Provide the (X, Y) coordinate of the cell's center where the given text is located.  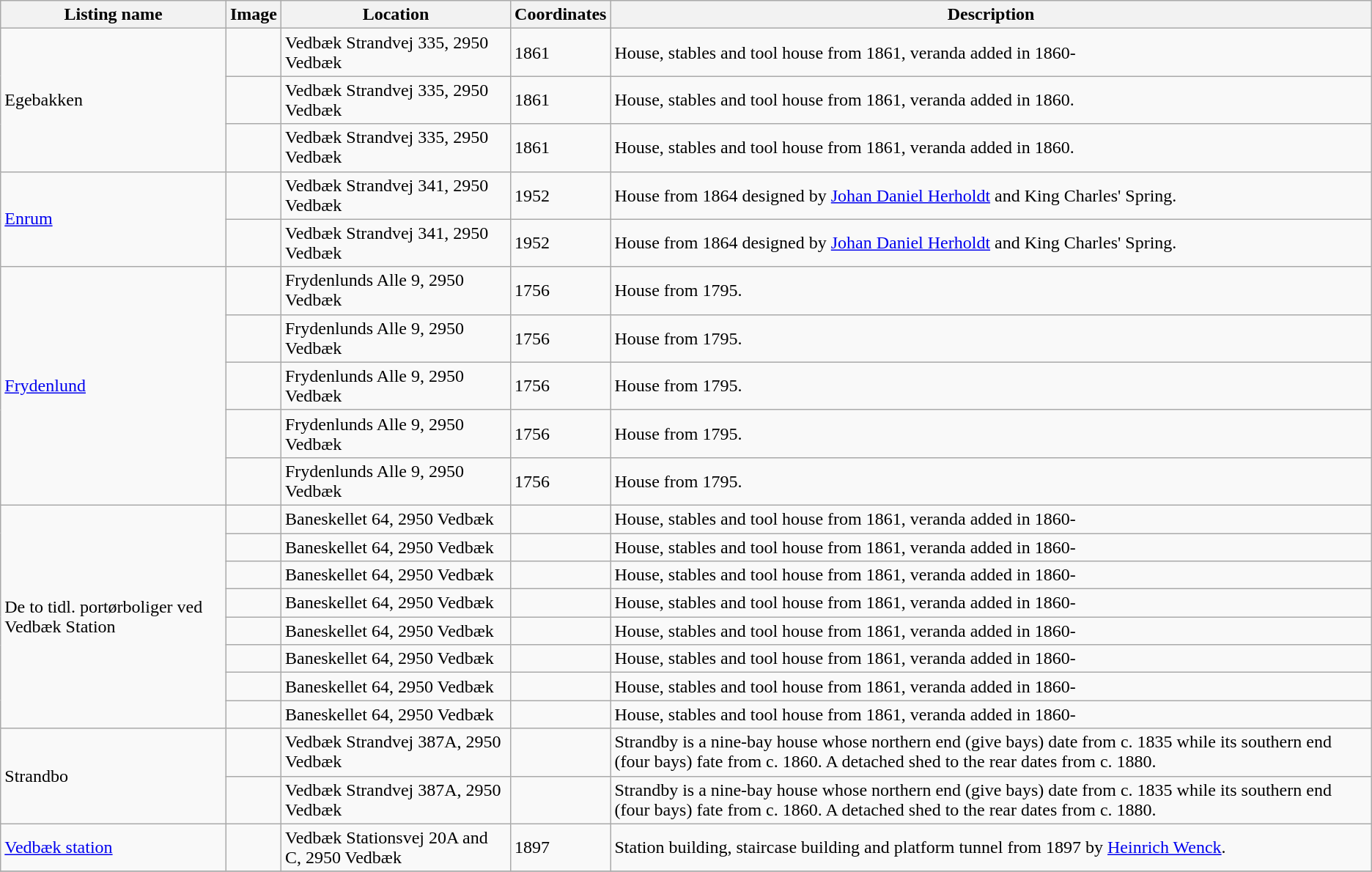
Enrum (114, 219)
Vedbæk Stationsvej 20A and C, 2950 Vedbæk (396, 847)
De to tidl. portørboliger ved Vedbæk Station (114, 616)
Vedbæk station (114, 847)
Station building, staircase building and platform tunnel from 1897 by Heinrich Wenck. (991, 847)
Location (396, 15)
Description (991, 15)
1897 (561, 847)
Coordinates (561, 15)
Image (254, 15)
Frydenlund (114, 385)
Listing name (114, 15)
Strandbo (114, 776)
Egebakken (114, 100)
